Determine the [x, y] coordinate at the center of the cell enclosing the given text.  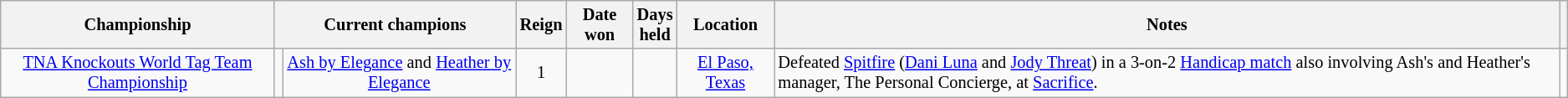
1 [542, 73]
TNA Knockouts World Tag Team Championship [137, 73]
Championship [137, 24]
Daysheld [656, 24]
Reign [542, 24]
Notes [1167, 24]
Current champions [395, 24]
Ash by Elegance and Heather by Elegance [400, 73]
El Paso, Texas [725, 73]
Date won [599, 24]
Location [725, 24]
